Locate the cell with the specified text and output its (X, Y) center coordinate. 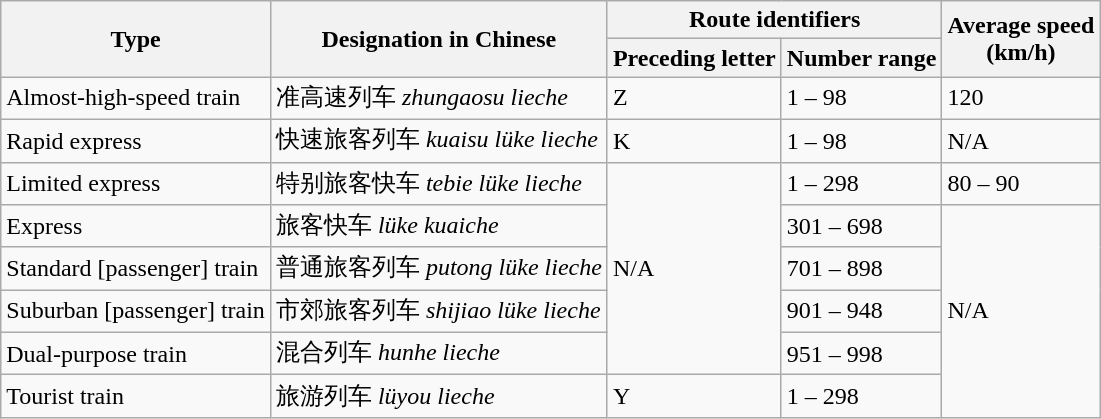
K (694, 140)
80 – 90 (1021, 184)
701 – 898 (862, 268)
Average speed(km/h) (1021, 39)
旅游列车 lüyou lieche (438, 396)
Almost-high-speed train (136, 98)
Y (694, 396)
Z (694, 98)
951 – 998 (862, 354)
特别旅客快车 tebie lüke lieche (438, 184)
快速旅客列车 kuaisu lüke lieche (438, 140)
Express (136, 226)
Standard [passenger] train (136, 268)
混合列车 hunhe lieche (438, 354)
Preceding letter (694, 58)
Number range (862, 58)
Route identifiers (774, 20)
Designation in Chinese (438, 39)
120 (1021, 98)
Rapid express (136, 140)
Suburban [passenger] train (136, 312)
Dual-purpose train (136, 354)
普通旅客列车 putong lüke lieche (438, 268)
旅客快车 lüke kuaiche (438, 226)
901 – 948 (862, 312)
市郊旅客列车 shijiao lüke lieche (438, 312)
Type (136, 39)
301 – 698 (862, 226)
准高速列车 zhungaosu lieche (438, 98)
Tourist train (136, 396)
Limited express (136, 184)
